Extract the (X, Y) coordinate from the center of the cell holding the provided text.  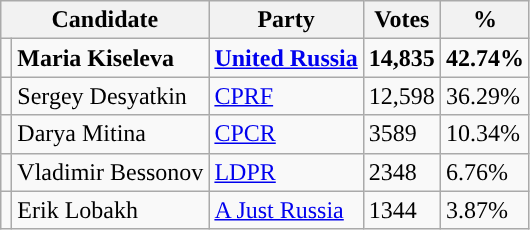
6.76% (484, 172)
42.74% (484, 58)
Erik Lobakh (110, 210)
Maria Kiseleva (110, 58)
3.87% (484, 210)
Candidate (105, 20)
12,598 (402, 96)
Vladimir Bessonov (110, 172)
United Russia (286, 58)
10.34% (484, 134)
36.29% (484, 96)
Sergey Desyatkin (110, 96)
3589 (402, 134)
LDPR (286, 172)
2348 (402, 172)
Party (286, 20)
Darya Mitina (110, 134)
A Just Russia (286, 210)
14,835 (402, 58)
CPCR (286, 134)
1344 (402, 210)
Votes (402, 20)
CPRF (286, 96)
% (484, 20)
